Detect which cell encompasses the target text, then output its (X, Y) center coordinate. 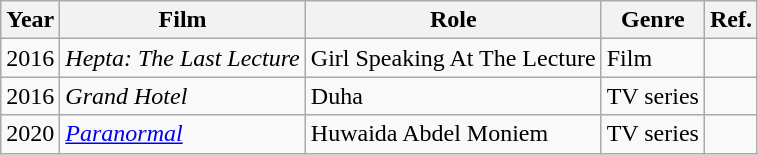
Hepta: The Last Lecture (182, 58)
Huwaida Abdel Moniem (453, 134)
2020 (30, 134)
Role (453, 20)
Genre (652, 20)
Grand Hotel (182, 96)
Paranormal (182, 134)
Duha (453, 96)
Year (30, 20)
Ref. (730, 20)
Girl Speaking At The Lecture (453, 58)
